From the cell containing the given text, extract its center point as (x, y) coordinate. 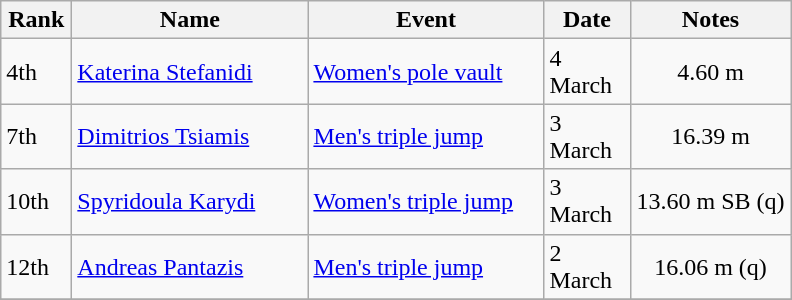
Andreas Pantazis (190, 266)
4.60 m (710, 72)
Rank (36, 20)
Event (426, 20)
Dimitrios Tsiamis (190, 136)
16.39 m (710, 136)
Women's triple jump (426, 202)
Date (587, 20)
7th (36, 136)
Women's pole vault (426, 72)
16.06 m (q) (710, 266)
4 March (587, 72)
10th (36, 202)
2 March (587, 266)
4th (36, 72)
Notes (710, 20)
Spyridoula Karydi (190, 202)
13.60 m SB (q) (710, 202)
Name (190, 20)
Katerina Stefanidi (190, 72)
12th (36, 266)
